Detect which cell encompasses the target text, then output its [x, y] center coordinate. 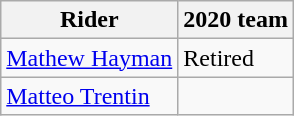
Mathew Hayman [90, 58]
2020 team [236, 20]
Matteo Trentin [90, 96]
Rider [90, 20]
Retired [236, 58]
